From the cell containing the given text, extract its center point as [X, Y] coordinate. 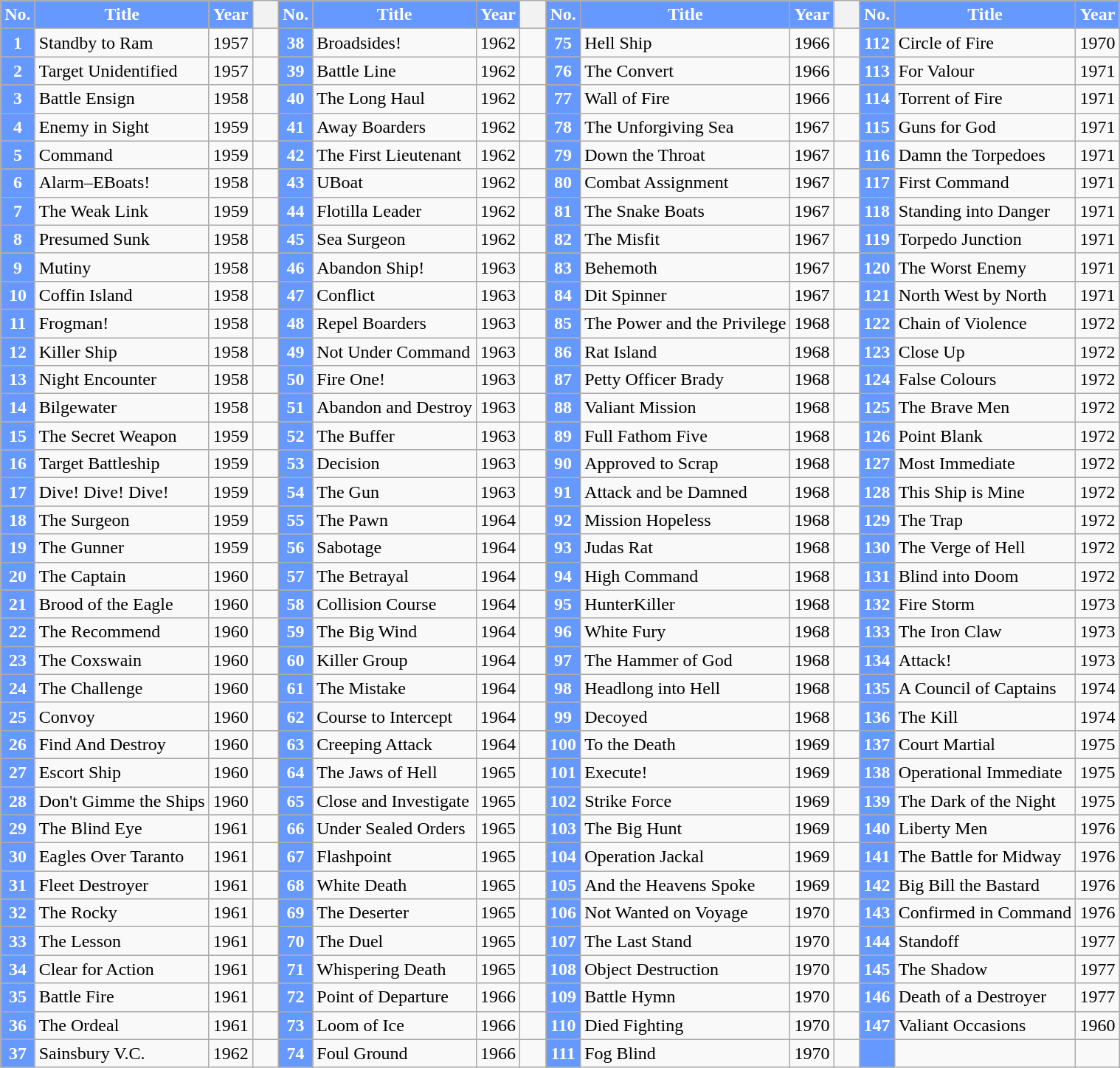
The Duel [395, 941]
A Council of Captains [985, 688]
82 [564, 239]
142 [877, 885]
50 [295, 380]
66 [295, 829]
Standing into Danger [985, 211]
Standoff [985, 941]
6 [18, 183]
The Secret Weapon [122, 436]
140 [877, 829]
100 [564, 744]
12 [18, 352]
135 [877, 688]
Coffin Island [122, 295]
102 [564, 800]
61 [295, 688]
Dit Spinner [685, 295]
15 [18, 436]
80 [564, 183]
41 [295, 127]
78 [564, 127]
59 [295, 632]
137 [877, 744]
Flotilla Leader [395, 211]
47 [295, 295]
75 [564, 43]
72 [295, 997]
Target Battleship [122, 464]
The Ordeal [122, 1025]
The Kill [985, 716]
79 [564, 155]
104 [564, 857]
55 [295, 520]
The Convert [685, 71]
The Captain [122, 576]
56 [295, 548]
Not Under Command [395, 352]
First Command [985, 183]
Died Fighting [685, 1025]
Fleet Destroyer [122, 885]
21 [18, 604]
133 [877, 632]
The Buffer [395, 436]
20 [18, 576]
19 [18, 548]
117 [877, 183]
Command [122, 155]
North West by North [985, 295]
76 [564, 71]
69 [295, 913]
87 [564, 380]
48 [295, 323]
39 [295, 71]
105 [564, 885]
The Battle for Midway [985, 857]
65 [295, 800]
Most Immediate [985, 464]
The Unforgiving Sea [685, 127]
The Verge of Hell [985, 548]
Enemy in Sight [122, 127]
The Gunner [122, 548]
Killer Group [395, 660]
118 [877, 211]
White Death [395, 885]
The Last Stand [685, 941]
White Fury [685, 632]
The Trap [985, 520]
92 [564, 520]
The Long Haul [395, 99]
96 [564, 632]
Mutiny [122, 267]
136 [877, 716]
Death of a Destroyer [985, 997]
High Command [685, 576]
17 [18, 492]
81 [564, 211]
86 [564, 352]
103 [564, 829]
Target Unidentified [122, 71]
114 [877, 99]
Battle Ensign [122, 99]
The Iron Claw [985, 632]
The Brave Men [985, 408]
126 [877, 436]
The Mistake [395, 688]
Judas Rat [685, 548]
Battle Fire [122, 997]
132 [877, 604]
Valiant Mission [685, 408]
Bilgewater [122, 408]
40 [295, 99]
110 [564, 1025]
Collision Course [395, 604]
45 [295, 239]
The Recommend [122, 632]
9 [18, 267]
134 [877, 660]
Circle of Fire [985, 43]
90 [564, 464]
Repel Boarders [395, 323]
The Rocky [122, 913]
147 [877, 1025]
64 [295, 772]
The Pawn [395, 520]
Fog Blind [685, 1053]
Point of Departure [395, 997]
22 [18, 632]
23 [18, 660]
Hell Ship [685, 43]
The Deserter [395, 913]
49 [295, 352]
Sea Surgeon [395, 239]
The Gun [395, 492]
54 [295, 492]
141 [877, 857]
Whispering Death [395, 969]
Battle Line [395, 71]
Convoy [122, 716]
89 [564, 436]
Petty Officer Brady [685, 380]
Decoyed [685, 716]
Sainsbury V.C. [122, 1053]
Brood of the Eagle [122, 604]
52 [295, 436]
Close and Investigate [395, 800]
Valiant Occasions [985, 1025]
Alarm–EBoats! [122, 183]
122 [877, 323]
Guns for God [985, 127]
Away Boarders [395, 127]
Liberty Men [985, 829]
The First Lieutenant [395, 155]
111 [564, 1053]
Standby to Ram [122, 43]
99 [564, 716]
44 [295, 211]
34 [18, 969]
4 [18, 127]
5 [18, 155]
32 [18, 913]
74 [295, 1053]
143 [877, 913]
35 [18, 997]
128 [877, 492]
113 [877, 71]
123 [877, 352]
Loom of Ice [395, 1025]
Not Wanted on Voyage [685, 913]
The Surgeon [122, 520]
33 [18, 941]
8 [18, 239]
60 [295, 660]
Creeping Attack [395, 744]
144 [877, 941]
The Hammer of God [685, 660]
146 [877, 997]
130 [877, 548]
Down the Throat [685, 155]
46 [295, 267]
97 [564, 660]
Abandon and Destroy [395, 408]
Attack! [985, 660]
Presumed Sunk [122, 239]
The Big Hunt [685, 829]
120 [877, 267]
This Ship is Mine [985, 492]
The Misfit [685, 239]
57 [295, 576]
70 [295, 941]
Chain of Violence [985, 323]
Decision [395, 464]
112 [877, 43]
107 [564, 941]
Operational Immediate [985, 772]
Broadsides! [395, 43]
7 [18, 211]
Damn the Torpedoes [985, 155]
Foul Ground [395, 1053]
67 [295, 857]
127 [877, 464]
101 [564, 772]
94 [564, 576]
Rat Island [685, 352]
The Power and the Privilege [685, 323]
93 [564, 548]
And the Heavens Spoke [685, 885]
The Lesson [122, 941]
Behemoth [685, 267]
Blind into Doom [985, 576]
Point Blank [985, 436]
51 [295, 408]
Frogman! [122, 323]
Conflict [395, 295]
116 [877, 155]
31 [18, 885]
The Challenge [122, 688]
Close Up [985, 352]
28 [18, 800]
109 [564, 997]
138 [877, 772]
63 [295, 744]
Flashpoint [395, 857]
Full Fathom Five [685, 436]
125 [877, 408]
83 [564, 267]
Torrent of Fire [985, 99]
88 [564, 408]
Clear for Action [122, 969]
Sabotage [395, 548]
Execute! [685, 772]
95 [564, 604]
58 [295, 604]
The Coxswain [122, 660]
Battle Hymn [685, 997]
Combat Assignment [685, 183]
42 [295, 155]
38 [295, 43]
Dive! Dive! Dive! [122, 492]
Big Bill the Bastard [985, 885]
Strike Force [685, 800]
To the Death [685, 744]
11 [18, 323]
84 [564, 295]
Court Martial [985, 744]
36 [18, 1025]
Escort Ship [122, 772]
10 [18, 295]
Killer Ship [122, 352]
Headlong into Hell [685, 688]
Wall of Fire [685, 99]
30 [18, 857]
27 [18, 772]
Under Sealed Orders [395, 829]
73 [295, 1025]
29 [18, 829]
25 [18, 716]
145 [877, 969]
The Big Wind [395, 632]
71 [295, 969]
UBoat [395, 183]
124 [877, 380]
The Snake Boats [685, 211]
The Dark of the Night [985, 800]
For Valour [985, 71]
16 [18, 464]
Fire One! [395, 380]
131 [877, 576]
129 [877, 520]
The Betrayal [395, 576]
13 [18, 380]
Fire Storm [985, 604]
Confirmed in Command [985, 913]
Course to Intercept [395, 716]
37 [18, 1053]
The Blind Eye [122, 829]
77 [564, 99]
Object Destruction [685, 969]
Find And Destroy [122, 744]
Night Encounter [122, 380]
The Shadow [985, 969]
Attack and be Damned [685, 492]
The Weak Link [122, 211]
3 [18, 99]
Approved to Scrap [685, 464]
85 [564, 323]
119 [877, 239]
2 [18, 71]
False Colours [985, 380]
Torpedo Junction [985, 239]
24 [18, 688]
Abandon Ship! [395, 267]
62 [295, 716]
115 [877, 127]
91 [564, 492]
The Worst Enemy [985, 267]
53 [295, 464]
106 [564, 913]
18 [18, 520]
Eagles Over Taranto [122, 857]
139 [877, 800]
68 [295, 885]
26 [18, 744]
43 [295, 183]
Operation Jackal [685, 857]
108 [564, 969]
1 [18, 43]
121 [877, 295]
The Jaws of Hell [395, 772]
Mission Hopeless [685, 520]
Don't Gimme the Ships [122, 800]
14 [18, 408]
HunterKiller [685, 604]
98 [564, 688]
